Detect which cell encompasses the target text, then output its [X, Y] center coordinate. 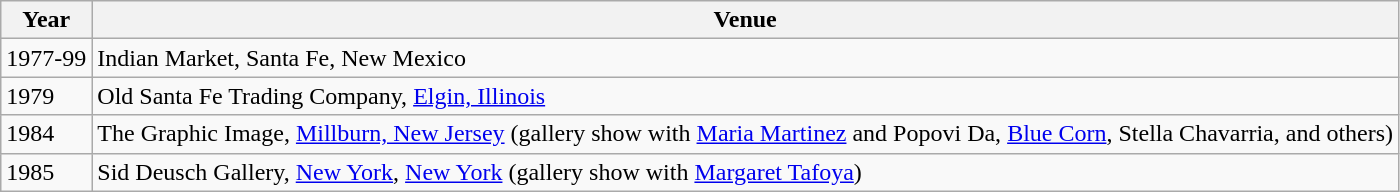
Old Santa Fe Trading Company, Elgin, Illinois [746, 96]
The Graphic Image, Millburn, New Jersey (gallery show with Maria Martinez and Popovi Da, Blue Corn, Stella Chavarria, and others) [746, 134]
1979 [46, 96]
1984 [46, 134]
1985 [46, 172]
1977-99 [46, 58]
Sid Deusch Gallery, New York, New York (gallery show with Margaret Tafoya) [746, 172]
Year [46, 20]
Indian Market, Santa Fe, New Mexico [746, 58]
Venue [746, 20]
